Determine the (X, Y) coordinate at the center of the cell enclosing the given text.  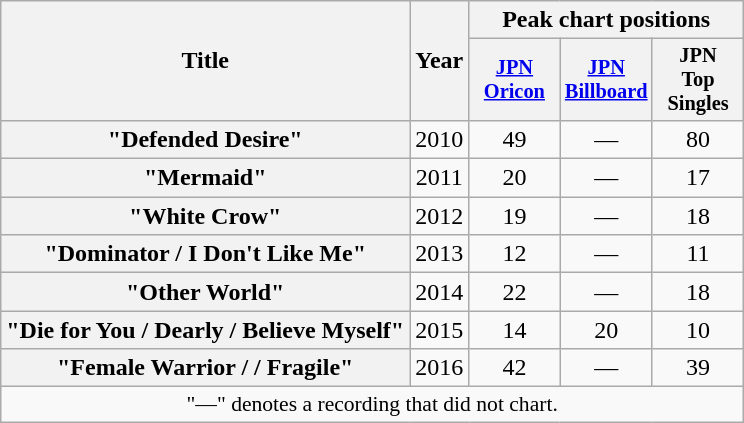
49 (514, 139)
"Mermaid" (206, 178)
"Dominator / I Don't Like Me" (206, 254)
2014 (440, 292)
Title (206, 61)
42 (514, 368)
Peak chart positions (606, 20)
2015 (440, 330)
"Female Warrior / / Fragile" (206, 368)
22 (514, 292)
10 (698, 330)
2012 (440, 216)
JPNOricon (514, 80)
2011 (440, 178)
"White Crow" (206, 216)
12 (514, 254)
2010 (440, 139)
11 (698, 254)
"—" denotes a recording that did not chart. (372, 405)
19 (514, 216)
14 (514, 330)
JPNTopSingles (698, 80)
"Defended Desire" (206, 139)
80 (698, 139)
39 (698, 368)
2016 (440, 368)
17 (698, 178)
"Die for You / Dearly / Believe Myself" (206, 330)
2013 (440, 254)
JPNBillboard (606, 80)
"Other World" (206, 292)
Year (440, 61)
